Output the [X, Y] coordinate of the center of the cell containing the given text.  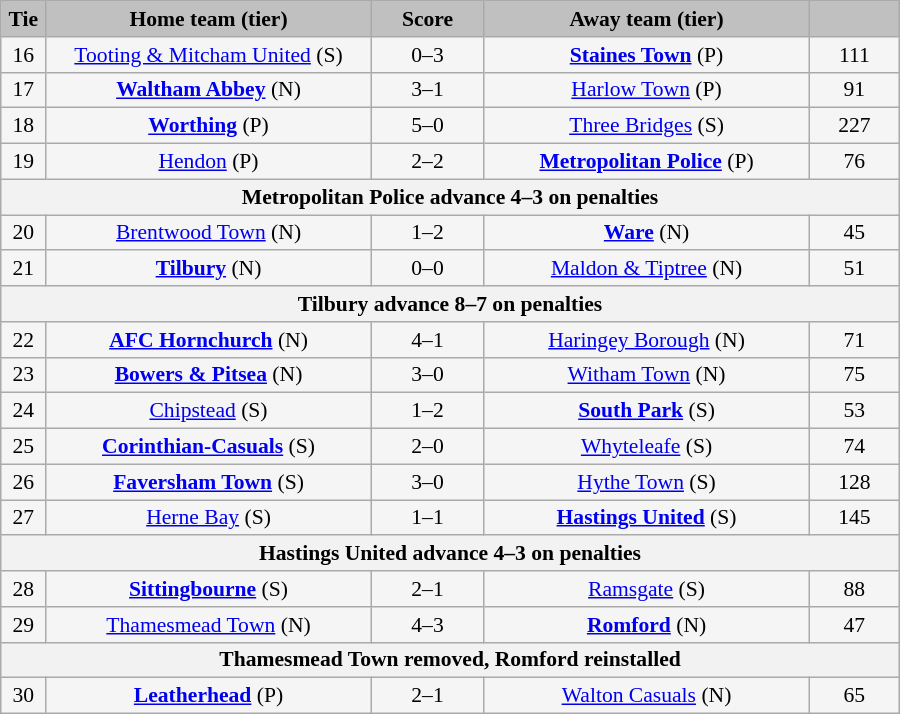
45 [854, 233]
Metropolitan Police advance 4–3 on penalties [450, 197]
75 [854, 375]
16 [24, 55]
Witham Town (N) [647, 375]
29 [24, 625]
Three Bridges (S) [647, 126]
Ramsgate (S) [647, 589]
Metropolitan Police (P) [647, 162]
5–0 [427, 126]
Tilbury advance 8–7 on penalties [450, 304]
18 [24, 126]
Brentwood Town (N) [209, 233]
51 [854, 269]
Tooting & Mitcham United (S) [209, 55]
Waltham Abbey (N) [209, 90]
Thamesmead Town removed, Romford reinstalled [450, 660]
76 [854, 162]
Hastings United advance 4–3 on penalties [450, 554]
1–1 [427, 518]
65 [854, 696]
Corinthian-Casuals (S) [209, 447]
25 [24, 447]
Leatherhead (P) [209, 696]
71 [854, 340]
26 [24, 482]
128 [854, 482]
Ware (N) [647, 233]
Hastings United (S) [647, 518]
Faversham Town (S) [209, 482]
Hendon (P) [209, 162]
227 [854, 126]
Whyteleafe (S) [647, 447]
Haringey Borough (N) [647, 340]
0–3 [427, 55]
Bowers & Pitsea (N) [209, 375]
Thamesmead Town (N) [209, 625]
19 [24, 162]
Score [427, 19]
Staines Town (P) [647, 55]
88 [854, 589]
Walton Casuals (N) [647, 696]
Tie [24, 19]
3–1 [427, 90]
Chipstead (S) [209, 411]
111 [854, 55]
South Park (S) [647, 411]
0–0 [427, 269]
4–1 [427, 340]
Tilbury (N) [209, 269]
21 [24, 269]
145 [854, 518]
47 [854, 625]
Away team (tier) [647, 19]
Home team (tier) [209, 19]
74 [854, 447]
Harlow Town (P) [647, 90]
20 [24, 233]
30 [24, 696]
Maldon & Tiptree (N) [647, 269]
Herne Bay (S) [209, 518]
Sittingbourne (S) [209, 589]
Worthing (P) [209, 126]
23 [24, 375]
2–2 [427, 162]
91 [854, 90]
2–0 [427, 447]
22 [24, 340]
28 [24, 589]
Romford (N) [647, 625]
24 [24, 411]
Hythe Town (S) [647, 482]
53 [854, 411]
4–3 [427, 625]
AFC Hornchurch (N) [209, 340]
27 [24, 518]
17 [24, 90]
